From the cell containing the given text, extract its center point as (x, y) coordinate. 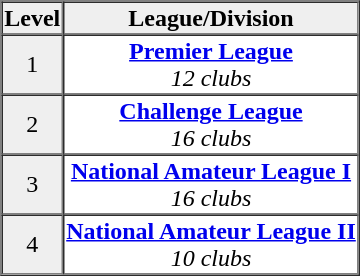
Premier League12 clubs (211, 64)
Challenge League16 clubs (211, 124)
Level (32, 18)
1 (32, 64)
4 (32, 244)
3 (32, 184)
National Amateur League I16 clubs (211, 184)
2 (32, 124)
League/Division (211, 18)
National Amateur League II10 clubs (211, 244)
